Find where the given text appears and provide that cell's center as (x, y) coordinate. 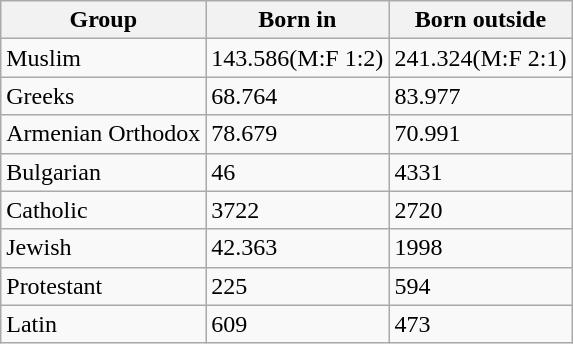
Born outside (480, 20)
Born in (298, 20)
Muslim (104, 58)
Catholic (104, 210)
Armenian Orthodox (104, 134)
241.324(M:F 2:1) (480, 58)
225 (298, 286)
Jewish (104, 248)
42.363 (298, 248)
46 (298, 172)
70.991 (480, 134)
473 (480, 324)
Group (104, 20)
78.679 (298, 134)
68.764 (298, 96)
609 (298, 324)
Bulgarian (104, 172)
Protestant (104, 286)
2720 (480, 210)
594 (480, 286)
143.586(M:F 1:2) (298, 58)
83.977 (480, 96)
4331 (480, 172)
1998 (480, 248)
Greeks (104, 96)
3722 (298, 210)
Latin (104, 324)
